Detect which cell encompasses the target text, then output its [X, Y] center coordinate. 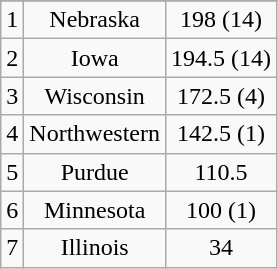
6 [12, 210]
34 [222, 248]
100 (1) [222, 210]
4 [12, 134]
172.5 (4) [222, 96]
Purdue [95, 172]
1 [12, 20]
198 (14) [222, 20]
7 [12, 248]
110.5 [222, 172]
5 [12, 172]
Minnesota [95, 210]
194.5 (14) [222, 58]
2 [12, 58]
142.5 (1) [222, 134]
Iowa [95, 58]
Wisconsin [95, 96]
Nebraska [95, 20]
Northwestern [95, 134]
3 [12, 96]
Illinois [95, 248]
